Pinpoint the cell where the given text exists, returning its (x, y) midpoint coordinate. 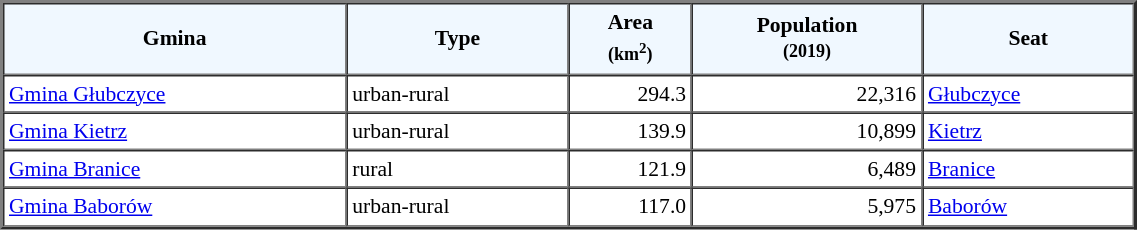
Population(2019) (807, 38)
121.9 (630, 169)
Gmina (174, 38)
Seat (1028, 38)
Głubczyce (1028, 93)
Gmina Głubczyce (174, 93)
Gmina Baborów (174, 207)
5,975 (807, 207)
294.3 (630, 93)
6,489 (807, 169)
Type (457, 38)
rural (457, 169)
117.0 (630, 207)
Gmina Branice (174, 169)
Kietrz (1028, 131)
Branice (1028, 169)
Baborów (1028, 207)
Area(km2) (630, 38)
139.9 (630, 131)
10,899 (807, 131)
Gmina Kietrz (174, 131)
22,316 (807, 93)
